Search for the cell housing the specified text and yield its [X, Y] center coordinate. 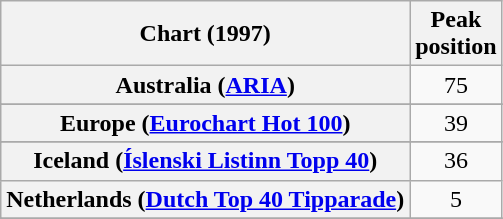
36 [456, 161]
Peakposition [456, 34]
Australia (ARIA) [206, 85]
Netherlands (Dutch Top 40 Tipparade) [206, 199]
39 [456, 123]
Europe (Eurochart Hot 100) [206, 123]
Iceland (Íslenski Listinn Topp 40) [206, 161]
5 [456, 199]
75 [456, 85]
Chart (1997) [206, 34]
